Pinpoint the cell where the given text exists, returning its (x, y) midpoint coordinate. 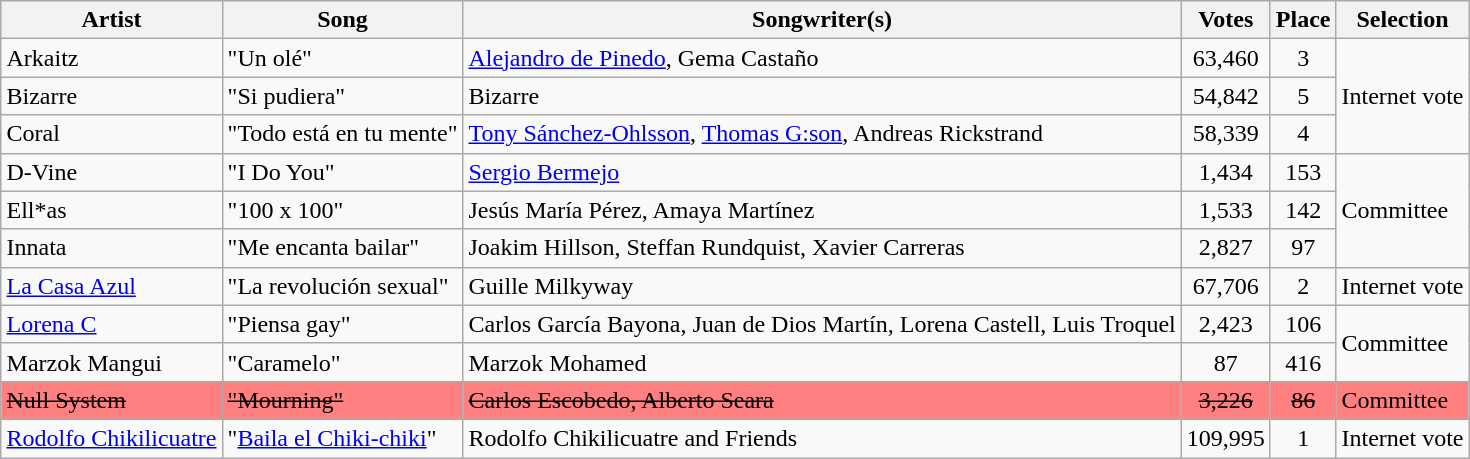
"I Do You" (342, 172)
97 (1303, 248)
1,434 (1226, 172)
Jesús María Pérez, Amaya Martínez (822, 210)
Place (1303, 20)
Arkaitz (112, 58)
Votes (1226, 20)
"La revolución sexual" (342, 286)
3 (1303, 58)
106 (1303, 324)
5 (1303, 96)
Rodolfo Chikilicuatre (112, 438)
Artist (112, 20)
2 (1303, 286)
"Me encanta bailar" (342, 248)
D-Vine (112, 172)
"Baila el Chiki-chiki" (342, 438)
Alejandro de Pinedo, Gema Castaño (822, 58)
4 (1303, 134)
Ell*as (112, 210)
"Caramelo" (342, 362)
86 (1303, 400)
Selection (1402, 20)
3,226 (1226, 400)
"Mourning" (342, 400)
"100 x 100" (342, 210)
Sergio Bermejo (822, 172)
"Todo está en tu mente" (342, 134)
"Si pudiera" (342, 96)
Joakim Hillson, Steffan Rundquist, Xavier Carreras (822, 248)
2,423 (1226, 324)
1,533 (1226, 210)
Marzok Mangui (112, 362)
63,460 (1226, 58)
Marzok Mohamed (822, 362)
Guille Milkyway (822, 286)
58,339 (1226, 134)
416 (1303, 362)
67,706 (1226, 286)
Coral (112, 134)
"Piensa gay" (342, 324)
Tony Sánchez-Ohlsson, Thomas G:son, Andreas Rickstrand (822, 134)
153 (1303, 172)
54,842 (1226, 96)
Songwriter(s) (822, 20)
Innata (112, 248)
Carlos Escobedo, Alberto Seara (822, 400)
2,827 (1226, 248)
87 (1226, 362)
Lorena C (112, 324)
Null System (112, 400)
109,995 (1226, 438)
142 (1303, 210)
Rodolfo Chikilicuatre and Friends (822, 438)
1 (1303, 438)
"Un olé" (342, 58)
Carlos García Bayona, Juan de Dios Martín, Lorena Castell, Luis Troquel (822, 324)
Song (342, 20)
La Casa Azul (112, 286)
